Find where the given text appears and provide that cell's center as (X, Y) coordinate. 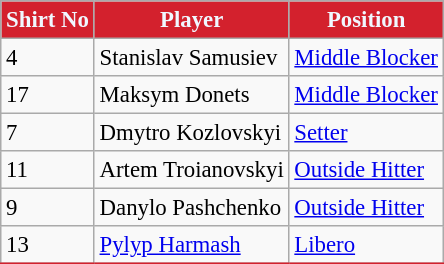
7 (48, 133)
17 (48, 95)
Position (366, 20)
4 (48, 58)
Pylyp Harmash (192, 245)
Danylo Pashchenko (192, 208)
Libero (366, 245)
Setter (366, 133)
Dmytro Kozlovskyi (192, 133)
9 (48, 208)
Maksym Donets (192, 95)
Shirt No (48, 20)
Artem Troianovskyi (192, 170)
13 (48, 245)
Player (192, 20)
Stanislav Samusiev (192, 58)
11 (48, 170)
